Identify which cell holds the provided text, then report its [X, Y] central coordinate. 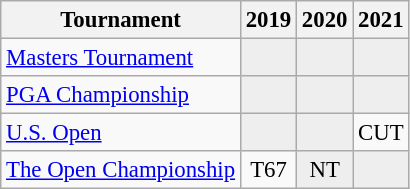
2019 [268, 20]
2020 [325, 20]
Tournament [121, 20]
Masters Tournament [121, 58]
NT [325, 170]
CUT [381, 133]
The Open Championship [121, 170]
2021 [381, 20]
U.S. Open [121, 133]
PGA Championship [121, 95]
T67 [268, 170]
